Capture the cell that displays the provided text and extract its (x, y) central coordinate. 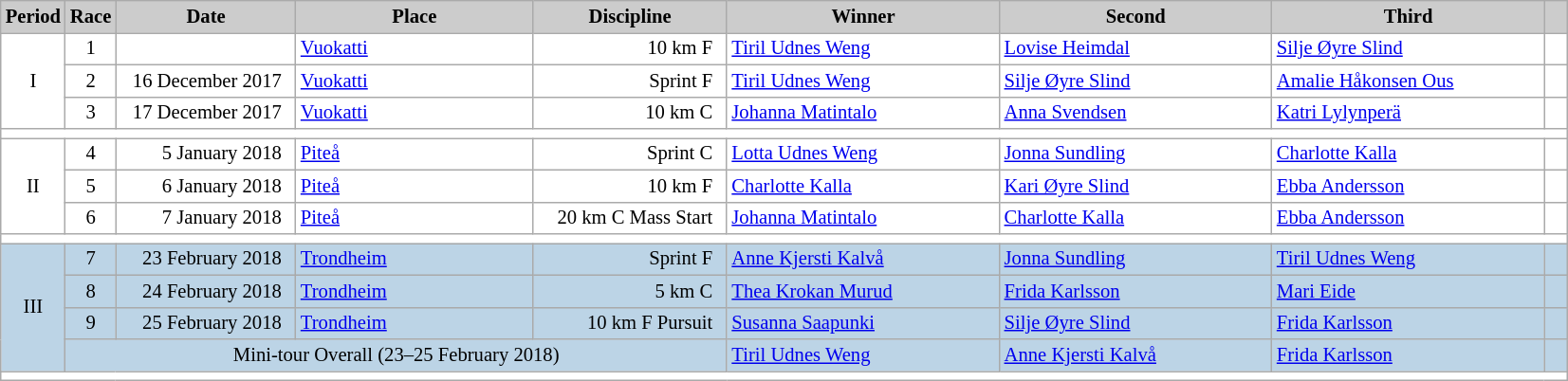
Amalie Håkonsen Ous (1408, 81)
Third (1408, 16)
24 February 2018 (206, 291)
Susanna Saapunki (863, 323)
Date (206, 16)
Period (33, 16)
6 (91, 218)
7 January 2018 (206, 218)
III (33, 307)
25 February 2018 (206, 323)
Winner (863, 16)
I (33, 80)
1 (91, 48)
10 km F Pursuit (630, 323)
5 km C (630, 291)
4 (91, 154)
20 km C Mass Start (630, 218)
5 (91, 186)
5 January 2018 (206, 154)
Kari Øyre Slind (1136, 186)
Anna Svendsen (1136, 113)
2 (91, 81)
23 February 2018 (206, 259)
17 December 2017 (206, 113)
Race (91, 16)
6 January 2018 (206, 186)
Second (1136, 16)
Lovise Heimdal (1136, 48)
Katri Lylynperä (1408, 113)
Sprint C (630, 154)
Lotta Udnes Weng (863, 154)
II (33, 186)
Mini-tour Overall (23–25 February 2018) (397, 355)
10 km C (630, 113)
8 (91, 291)
16 December 2017 (206, 81)
3 (91, 113)
Thea Krokan Murud (863, 291)
Discipline (630, 16)
Place (415, 16)
9 (91, 323)
7 (91, 259)
Mari Eide (1408, 291)
